Detect which cell encompasses the target text, then output its [x, y] center coordinate. 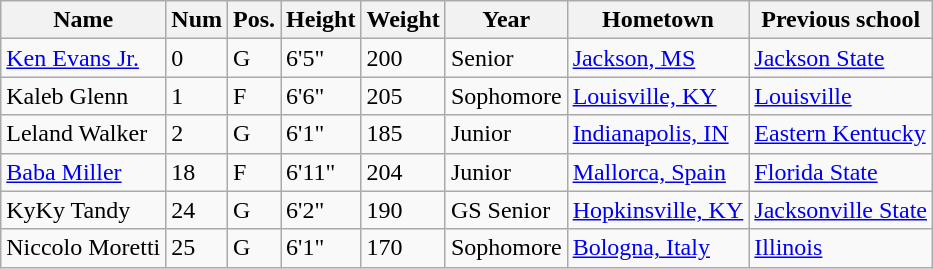
GS Senior [506, 210]
190 [403, 210]
25 [197, 248]
Year [506, 20]
6'6" [321, 96]
185 [403, 134]
Mallorca, Spain [658, 172]
Louisville [841, 96]
24 [197, 210]
Name [84, 20]
Eastern Kentucky [841, 134]
6'2" [321, 210]
2 [197, 134]
Weight [403, 20]
Niccolo Moretti [84, 248]
Indianapolis, IN [658, 134]
Leland Walker [84, 134]
Florida State [841, 172]
6'11" [321, 172]
1 [197, 96]
6'5" [321, 58]
Senior [506, 58]
Illinois [841, 248]
Jackson State [841, 58]
Previous school [841, 20]
Jackson, MS [658, 58]
Baba Miller [84, 172]
Kaleb Glenn [84, 96]
Jacksonville State [841, 210]
205 [403, 96]
Pos. [254, 20]
200 [403, 58]
Bologna, Italy [658, 248]
Height [321, 20]
18 [197, 172]
Ken Evans Jr. [84, 58]
Hometown [658, 20]
0 [197, 58]
KyKy Tandy [84, 210]
170 [403, 248]
204 [403, 172]
Num [197, 20]
Hopkinsville, KY [658, 210]
Louisville, KY [658, 96]
